Return (x, y) of the center of cell containing provided text 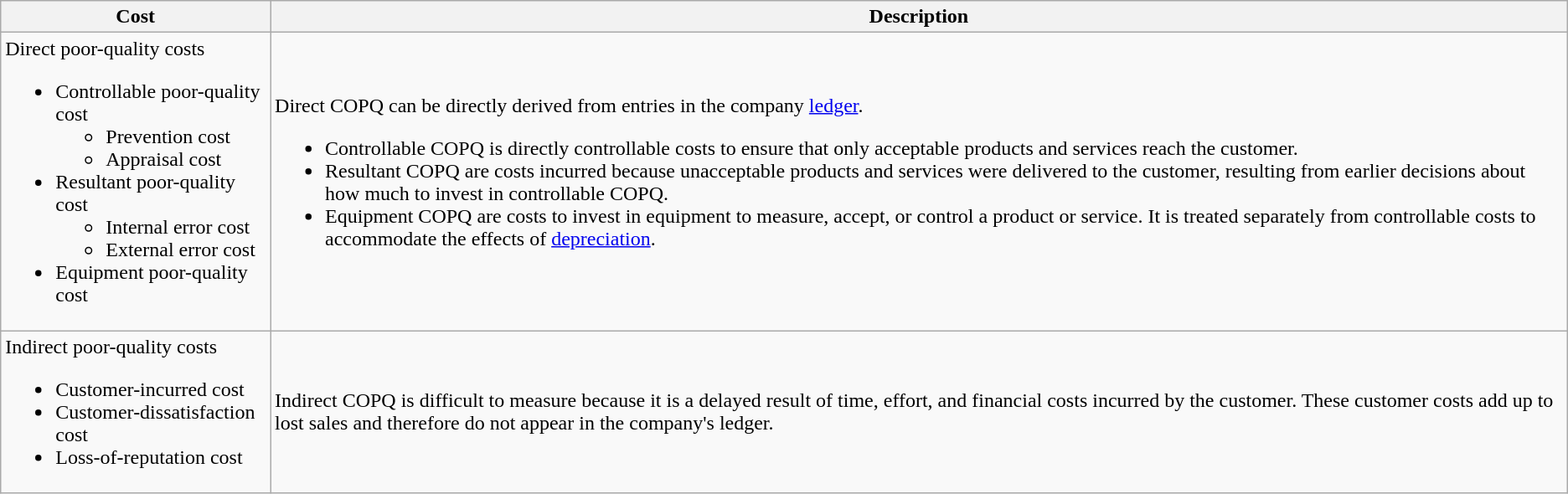
Description (920, 17)
Indirect poor-quality costsCustomer-incurred costCustomer-dissatisfaction costLoss-of-reputation cost (136, 412)
Cost (136, 17)
